Pinpoint the cell where the given text exists, returning its (x, y) midpoint coordinate. 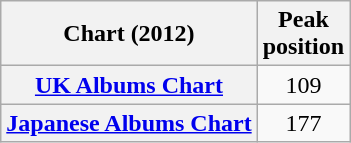
Peakposition (303, 34)
177 (303, 123)
UK Albums Chart (129, 85)
Japanese Albums Chart (129, 123)
Chart (2012) (129, 34)
109 (303, 85)
